Identify which cell holds the provided text, then report its [X, Y] central coordinate. 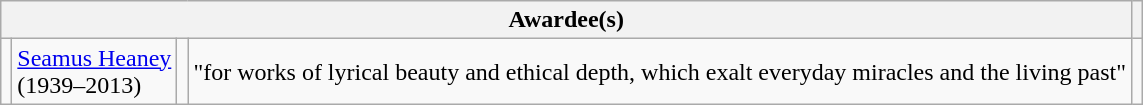
Awardee(s) [566, 20]
Seamus Heaney(1939–2013) [94, 72]
"for works of lyrical beauty and ethical depth, which exalt everyday miracles and the living past" [660, 72]
